From the cell containing the given text, extract its center point as (X, Y) coordinate. 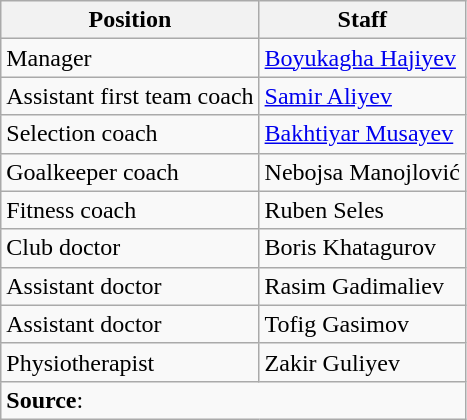
Samir Aliyev (362, 96)
Bakhtiyar Musayev (362, 134)
Fitness coach (130, 210)
Boris Khatagurov (362, 248)
Goalkeeper coach (130, 172)
Boyukagha Hajiyev (362, 58)
Staff (362, 20)
Position (130, 20)
Selection coach (130, 134)
Physiotherapist (130, 362)
Assistant first team coach (130, 96)
Tofig Gasimov (362, 324)
Rasim Gadimaliev (362, 286)
Nebojsa Manojlović (362, 172)
Club doctor (130, 248)
Zakir Guliyev (362, 362)
Source: (234, 400)
Ruben Seles (362, 210)
Manager (130, 58)
